Determine the [x, y] coordinate at the center of the cell enclosing the given text.  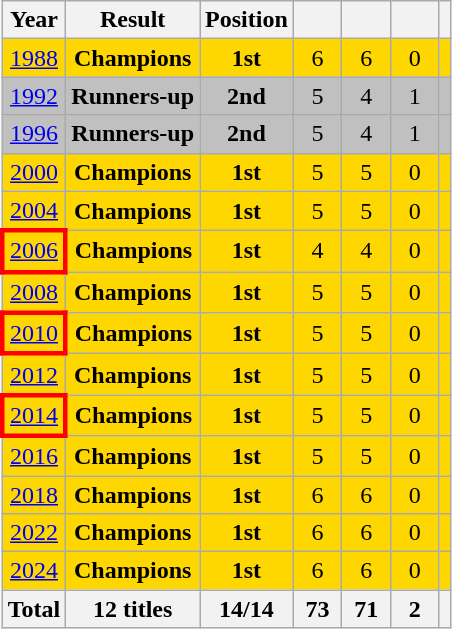
Position [247, 20]
1992 [34, 96]
Year [34, 20]
2018 [34, 495]
12 titles [133, 609]
2004 [34, 211]
Total [34, 609]
1988 [34, 58]
2006 [34, 252]
2000 [34, 172]
2016 [34, 456]
1996 [34, 134]
2024 [34, 571]
71 [366, 609]
2010 [34, 334]
14/14 [247, 609]
73 [318, 609]
2022 [34, 533]
2008 [34, 292]
2 [414, 609]
2014 [34, 416]
Result [133, 20]
2012 [34, 374]
